Pinpoint the cell where the given text exists, returning its [X, Y] midpoint coordinate. 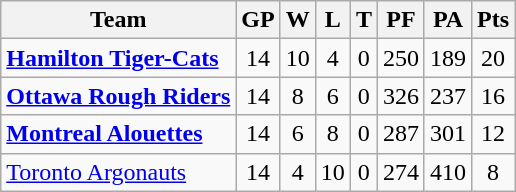
GP [258, 20]
T [364, 20]
237 [448, 96]
287 [400, 134]
PF [400, 20]
Toronto Argonauts [118, 172]
250 [400, 58]
326 [400, 96]
274 [400, 172]
Team [118, 20]
16 [494, 96]
Pts [494, 20]
Hamilton Tiger-Cats [118, 58]
Ottawa Rough Riders [118, 96]
12 [494, 134]
W [298, 20]
189 [448, 58]
L [332, 20]
301 [448, 134]
410 [448, 172]
20 [494, 58]
PA [448, 20]
Montreal Alouettes [118, 134]
